Find where the given text appears and provide that cell's center as [X, Y] coordinate. 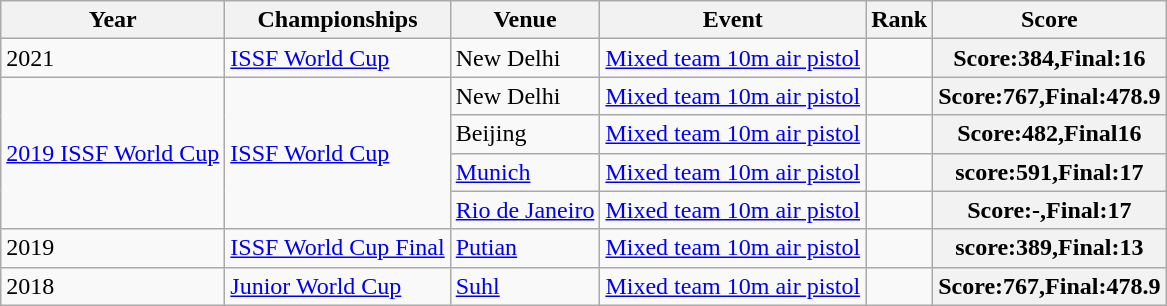
Munich [525, 172]
2019 [113, 248]
2019 ISSF World Cup [113, 153]
2021 [113, 58]
Rio de Janeiro [525, 210]
Score:482,Final16 [1050, 134]
Score:384,Final:16 [1050, 58]
Putian [525, 248]
Suhl [525, 286]
Rank [900, 20]
Year [113, 20]
2018 [113, 286]
Score [1050, 20]
Score:-,Final:17 [1050, 210]
Event [733, 20]
ISSF World Cup Final [338, 248]
Venue [525, 20]
Junior World Cup [338, 286]
Championships [338, 20]
Beijing [525, 134]
score:389,Final:13 [1050, 248]
score:591,Final:17 [1050, 172]
